Extract the (X, Y) coordinate from the center of the cell holding the provided text.  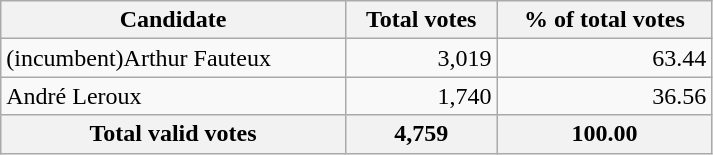
100.00 (604, 134)
André Leroux (174, 96)
3,019 (421, 58)
4,759 (421, 134)
63.44 (604, 58)
Total votes (421, 20)
(incumbent)Arthur Fauteux (174, 58)
36.56 (604, 96)
Total valid votes (174, 134)
Candidate (174, 20)
1,740 (421, 96)
% of total votes (604, 20)
